Search for the cell housing the specified text and yield its [x, y] center coordinate. 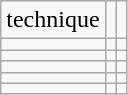
technique [53, 20]
